Capture the cell that displays the provided text and extract its [x, y] central coordinate. 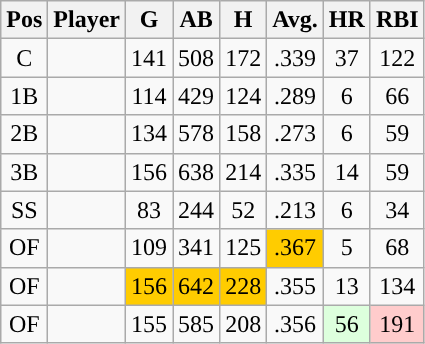
125 [244, 248]
37 [346, 58]
341 [196, 248]
.335 [296, 172]
C [24, 58]
214 [244, 172]
1B [24, 96]
158 [244, 134]
66 [397, 96]
13 [346, 286]
.289 [296, 96]
Player [87, 20]
5 [346, 248]
3B [24, 172]
172 [244, 58]
.273 [296, 134]
34 [397, 210]
124 [244, 96]
141 [150, 58]
HR [346, 20]
208 [244, 324]
.339 [296, 58]
109 [150, 248]
429 [196, 96]
56 [346, 324]
.356 [296, 324]
244 [196, 210]
G [150, 20]
14 [346, 172]
155 [150, 324]
.355 [296, 286]
228 [244, 286]
AB [196, 20]
191 [397, 324]
Avg. [296, 20]
122 [397, 58]
RBI [397, 20]
52 [244, 210]
Pos [24, 20]
.213 [296, 210]
638 [196, 172]
68 [397, 248]
114 [150, 96]
.367 [296, 248]
2B [24, 134]
585 [196, 324]
83 [150, 210]
578 [196, 134]
H [244, 20]
642 [196, 286]
SS [24, 210]
508 [196, 58]
